Identify which cell holds the provided text, then report its (x, y) central coordinate. 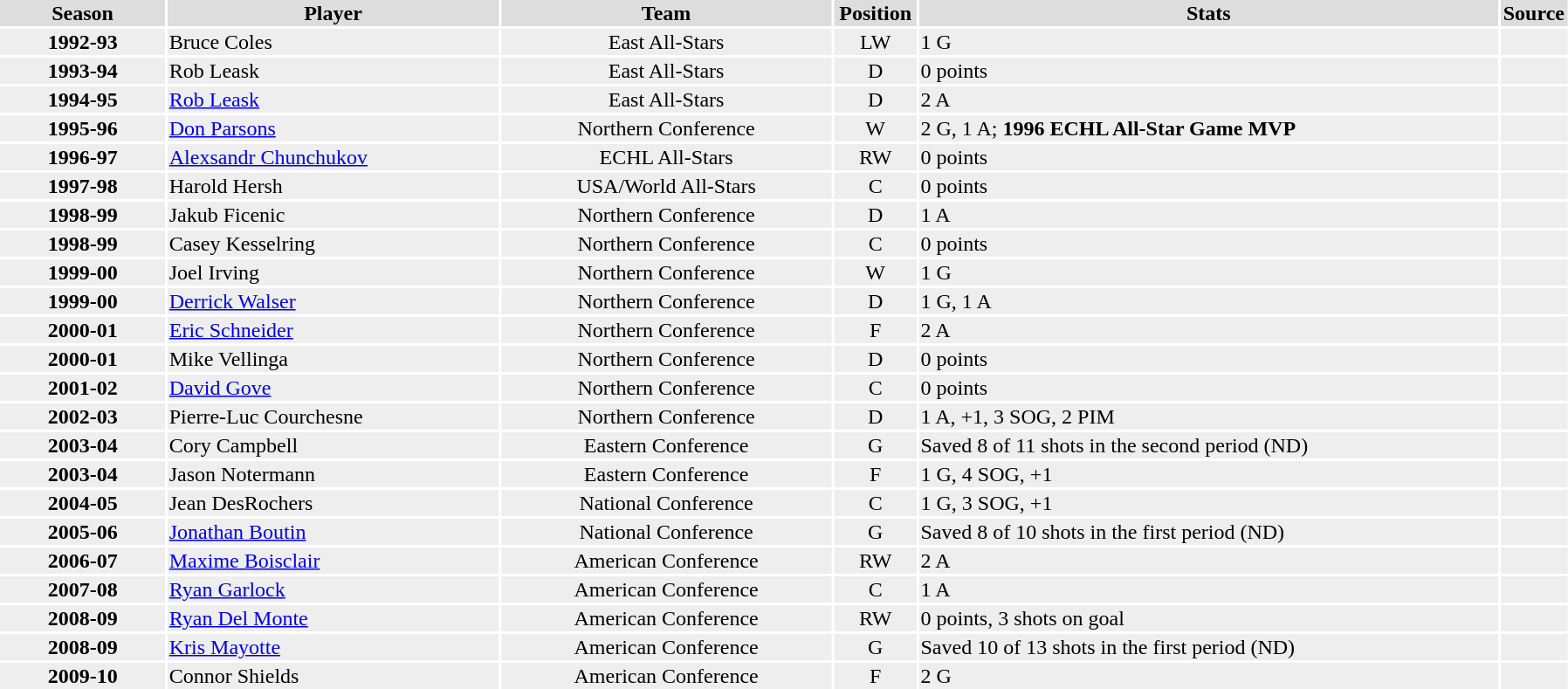
Player (334, 13)
Maxime Boisclair (334, 561)
1 A, +1, 3 SOG, 2 PIM (1208, 417)
1994-95 (82, 100)
Kris Mayotte (334, 647)
LW (875, 42)
Stats (1208, 13)
0 points, 3 shots on goal (1208, 618)
Joel Irving (334, 272)
Casey Kesselring (334, 244)
2 G (1208, 676)
Ryan Del Monte (334, 618)
2005-06 (82, 532)
Mike Vellinga (334, 359)
1996-97 (82, 157)
Derrick Walser (334, 301)
Season (82, 13)
Source (1535, 13)
1 G, 1 A (1208, 301)
USA/World All-Stars (667, 186)
2004-05 (82, 503)
1992-93 (82, 42)
2006-07 (82, 561)
Alexsandr Chunchukov (334, 157)
Jakub Ficenic (334, 215)
Ryan Garlock (334, 589)
Eric Schneider (334, 330)
ECHL All-Stars (667, 157)
1997-98 (82, 186)
2002-03 (82, 417)
Position (875, 13)
Connor Shields (334, 676)
Saved 10 of 13 shots in the first period (ND) (1208, 647)
1 G, 3 SOG, +1 (1208, 503)
Jean DesRochers (334, 503)
2009-10 (82, 676)
Jason Notermann (334, 474)
Bruce Coles (334, 42)
Don Parsons (334, 128)
Jonathan Boutin (334, 532)
Harold Hersh (334, 186)
2007-08 (82, 589)
Pierre-Luc Courchesne (334, 417)
1993-94 (82, 71)
2001-02 (82, 388)
Team (667, 13)
1995-96 (82, 128)
2 G, 1 A; 1996 ECHL All-Star Game MVP (1208, 128)
David Gove (334, 388)
Saved 8 of 11 shots in the second period (ND) (1208, 445)
Saved 8 of 10 shots in the first period (ND) (1208, 532)
1 G, 4 SOG, +1 (1208, 474)
Cory Campbell (334, 445)
